Search for the cell housing the specified text and yield its [x, y] center coordinate. 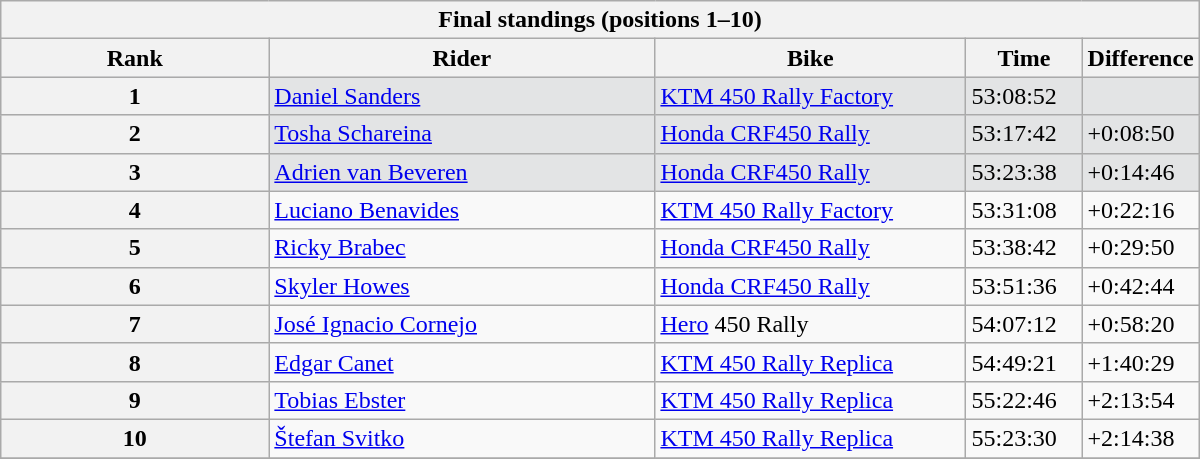
7 [135, 324]
53:51:36 [1024, 286]
53:38:42 [1024, 248]
Luciano Benavides [462, 210]
Edgar Canet [462, 362]
4 [135, 210]
+0:58:20 [1140, 324]
Ricky Brabec [462, 248]
53:17:42 [1024, 134]
+2:13:54 [1140, 400]
+0:14:46 [1140, 172]
55:22:46 [1024, 400]
Hero 450 Rally [810, 324]
Bike [810, 58]
José Ignacio Cornejo [462, 324]
+0:29:50 [1140, 248]
55:23:30 [1024, 438]
Difference [1140, 58]
10 [135, 438]
Skyler Howes [462, 286]
53:08:52 [1024, 96]
Time [1024, 58]
1 [135, 96]
Final standings (positions 1–10) [600, 20]
9 [135, 400]
Tosha Schareina [462, 134]
5 [135, 248]
Daniel Sanders [462, 96]
53:23:38 [1024, 172]
+2:14:38 [1140, 438]
Tobias Ebster [462, 400]
Rider [462, 58]
54:49:21 [1024, 362]
6 [135, 286]
Rank [135, 58]
2 [135, 134]
Adrien van Beveren [462, 172]
Štefan Svitko [462, 438]
53:31:08 [1024, 210]
8 [135, 362]
3 [135, 172]
+0:08:50 [1140, 134]
+0:42:44 [1140, 286]
54:07:12 [1024, 324]
+0:22:16 [1140, 210]
+1:40:29 [1140, 362]
